Return the [x, y] coordinate for the center point of the cell that contains the specified text.  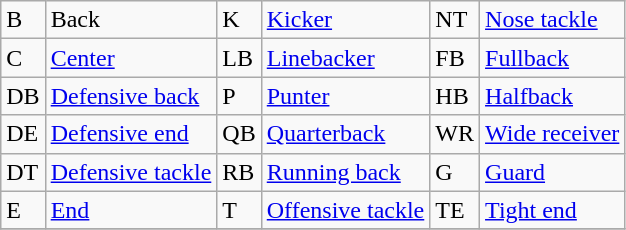
Guard [552, 172]
E [23, 210]
G [455, 172]
Nose tackle [552, 20]
Wide receiver [552, 134]
Linebacker [346, 58]
C [23, 58]
Punter [346, 96]
FB [455, 58]
T [239, 210]
WR [455, 134]
B [23, 20]
DE [23, 134]
QB [239, 134]
Running back [346, 172]
Quarterback [346, 134]
DT [23, 172]
Kicker [346, 20]
Defensive end [131, 134]
Fullback [552, 58]
Defensive back [131, 96]
TE [455, 210]
Offensive tackle [346, 210]
RB [239, 172]
K [239, 20]
Back [131, 20]
P [239, 96]
DB [23, 96]
Defensive tackle [131, 172]
End [131, 210]
LB [239, 58]
HB [455, 96]
Center [131, 58]
NT [455, 20]
Halfback [552, 96]
Tight end [552, 210]
